Locate the cell with the specified text and output its (x, y) center coordinate. 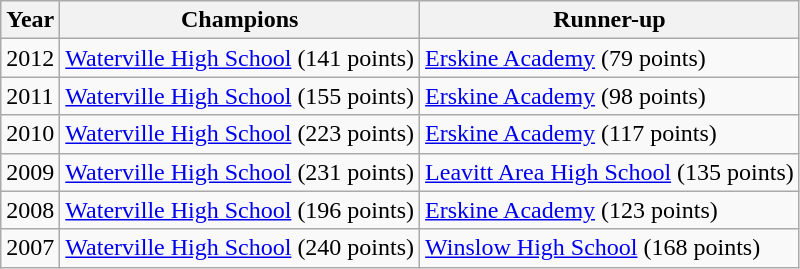
2009 (30, 172)
Champions (240, 20)
Leavitt Area High School (135 points) (610, 172)
Waterville High School (155 points) (240, 96)
Erskine Academy (117 points) (610, 134)
Waterville High School (196 points) (240, 210)
Erskine Academy (123 points) (610, 210)
Runner-up (610, 20)
Waterville High School (141 points) (240, 58)
Year (30, 20)
Waterville High School (223 points) (240, 134)
2007 (30, 248)
2008 (30, 210)
Waterville High School (240 points) (240, 248)
Winslow High School (168 points) (610, 248)
Erskine Academy (98 points) (610, 96)
Erskine Academy (79 points) (610, 58)
Waterville High School (231 points) (240, 172)
2011 (30, 96)
2012 (30, 58)
2010 (30, 134)
